Return [x, y] of the center of cell containing provided text 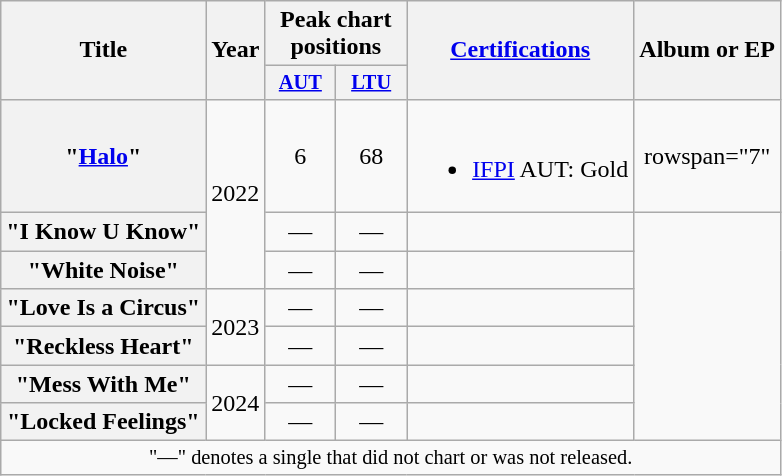
"Love Is a Circus" [104, 308]
"I Know U Know" [104, 232]
Title [104, 50]
Certifications [520, 50]
LTU [372, 83]
6 [300, 156]
"—" denotes a single that did not chart or was not released. [391, 458]
2024 [236, 403]
Album or EP [708, 50]
"White Noise" [104, 270]
2023 [236, 327]
"Reckless Heart" [104, 346]
2022 [236, 194]
"Halo" [104, 156]
"Mess With Me" [104, 384]
"Locked Feelings" [104, 422]
AUT [300, 83]
rowspan="7" [708, 156]
68 [372, 156]
IFPI AUT: Gold [520, 156]
Peak chart positions [336, 34]
Year [236, 50]
